Search for the cell housing the specified text and yield its [X, Y] center coordinate. 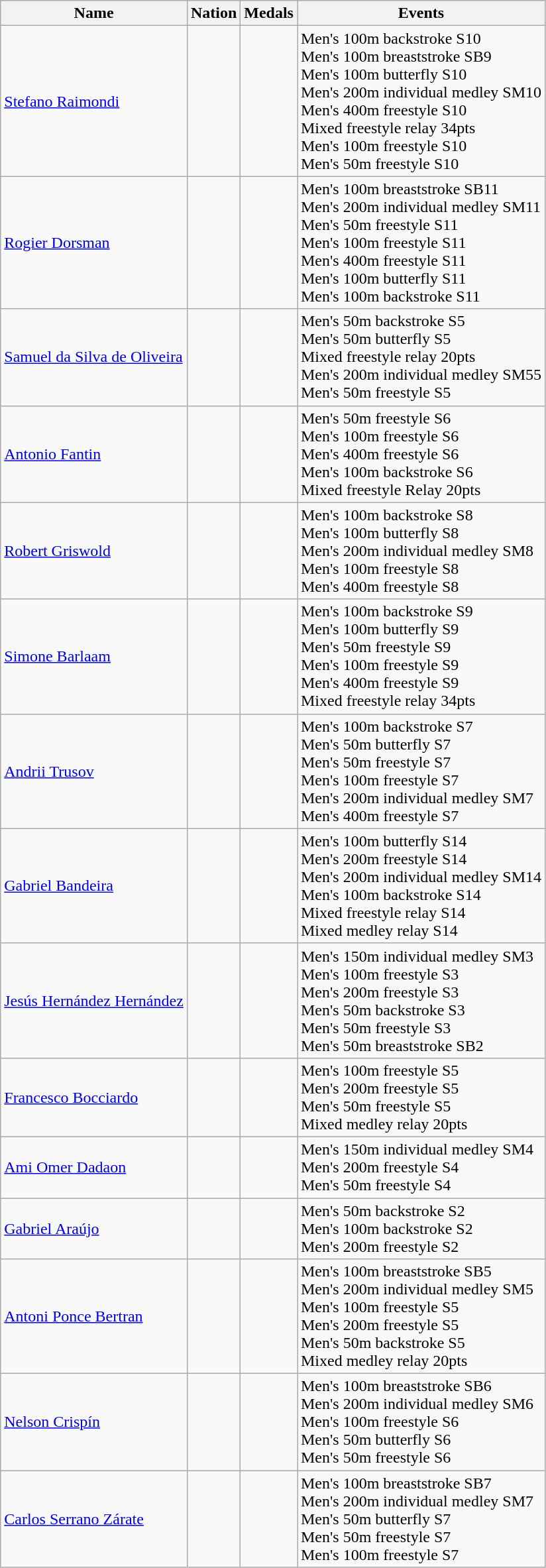
Nelson Crispín [94, 1422]
Men's 100m backstroke S7Men's 50m butterfly S7Men's 50m freestyle S7Men's 100m freestyle S7Men's 200m individual medley SM7Men's 400m freestyle S7 [421, 771]
Samuel da Silva de Oliveira [94, 357]
Gabriel Araújo [94, 1229]
Men's 50m freestyle S6Men's 100m freestyle S6Men's 400m freestyle S6Men's 100m backstroke S6Mixed freestyle Relay 20pts [421, 454]
Men's 50m backstroke S2Men's 100m backstroke S2Men's 200m freestyle S2 [421, 1229]
Gabriel Bandeira [94, 885]
Francesco Bocciardo [94, 1097]
Rogier Dorsman [94, 243]
Men's 100m freestyle S5Men's 200m freestyle S5Men's 50m freestyle S5Mixed medley relay 20pts [421, 1097]
Men's 100m backstroke S8Men's 100m butterfly S8Men's 200m individual medley SM8Men's 100m freestyle S8Men's 400m freestyle S8 [421, 551]
Name [94, 13]
Men's 150m individual medley SM3Men's 100m freestyle S3Men's 200m freestyle S3Men's 50m backstroke S3Men's 50m freestyle S3Men's 50m breaststroke SB2 [421, 1001]
Nation [213, 13]
Robert Griswold [94, 551]
Jesús Hernández Hernández [94, 1001]
Ami Omer Dadaon [94, 1167]
Men's 100m backstroke S9Men's 100m butterfly S9Men's 50m freestyle S9Men's 100m freestyle S9Men's 400m freestyle S9 Mixed freestyle relay 34pts [421, 656]
Men's 100m breaststroke SB6Men's 200m individual medley SM6Men's 100m freestyle S6Men's 50m butterfly S6Men's 50m freestyle S6 [421, 1422]
Men's 150m individual medley SM4Men's 200m freestyle S4Men's 50m freestyle S4 [421, 1167]
Events [421, 13]
Stefano Raimondi [94, 101]
Medals [269, 13]
Men's 50m backstroke S5Men's 50m butterfly S5Mixed freestyle relay 20ptsMen's 200m individual medley SM55Men's 50m freestyle S5 [421, 357]
Andrii Trusov [94, 771]
Antonio Fantin [94, 454]
Men's 100m breaststroke SB7Men's 200m individual medley SM7Men's 50m butterfly S7Men's 50m freestyle S7Men's 100m freestyle S7 [421, 1519]
Antoni Ponce Bertran [94, 1316]
Simone Barlaam [94, 656]
Carlos Serrano Zárate [94, 1519]
